Return the [x, y] coordinate for the center point of the cell that contains the specified text.  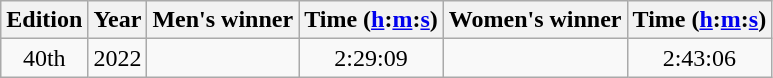
Women's winner [535, 20]
2022 [118, 58]
40th [44, 58]
Edition [44, 20]
Year [118, 20]
2:29:09 [372, 58]
Men's winner [223, 20]
2:43:06 [700, 58]
